Capture the cell that displays the provided text and extract its [x, y] central coordinate. 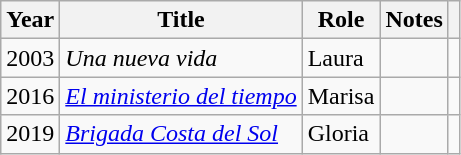
Brigada Costa del Sol [181, 134]
2003 [30, 58]
Gloria [341, 134]
2016 [30, 96]
Title [181, 20]
Marisa [341, 96]
Year [30, 20]
Laura [341, 58]
Una nueva vida [181, 58]
El ministerio del tiempo [181, 96]
Role [341, 20]
2019 [30, 134]
Notes [414, 20]
